For the text-containing cell, return its midpoint in [X, Y] coordinate format. 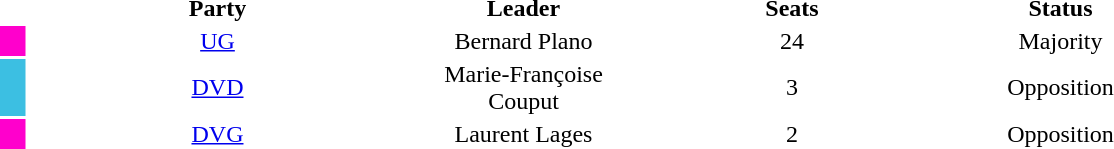
Bernard Plano [524, 41]
3 [792, 88]
Laurent Lages [524, 134]
DVG [217, 134]
Marie-Françoise Couput [524, 88]
2 [792, 134]
UG [217, 41]
24 [792, 41]
DVD [217, 88]
